Output the (x, y) coordinate of the center of the cell containing the given text.  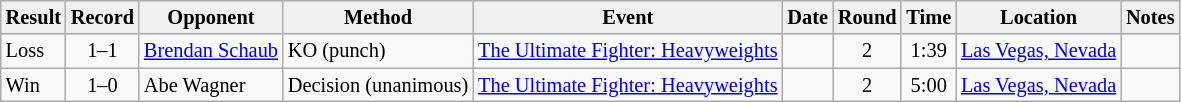
Notes (1150, 17)
Record (102, 17)
Method (378, 17)
KO (punch) (378, 51)
Time (928, 17)
Date (807, 17)
Event (628, 17)
Brendan Schaub (211, 51)
Abe Wagner (211, 85)
1–0 (102, 85)
Loss (34, 51)
Result (34, 17)
Win (34, 85)
Decision (unanimous) (378, 85)
Round (868, 17)
5:00 (928, 85)
1:39 (928, 51)
Opponent (211, 17)
1–1 (102, 51)
Location (1038, 17)
